Return the [X, Y] coordinate for the center point of the cell that contains the specified text.  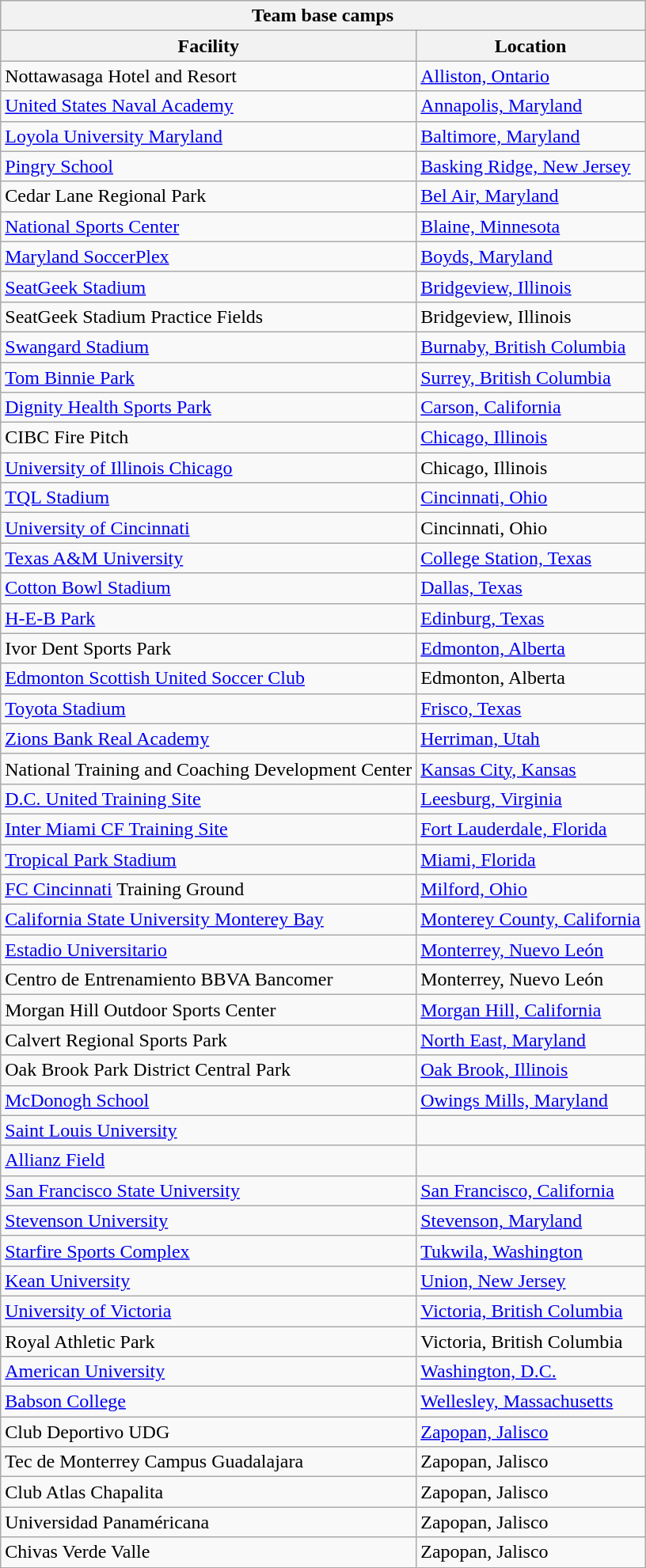
Babson College [209, 1402]
Dignity Health Sports Park [209, 408]
Chivas Verde Valle [209, 1552]
SeatGeek Stadium Practice Fields [209, 317]
Surrey, British Columbia [530, 378]
Boyds, Maryland [530, 256]
D.C. United Training Site [209, 799]
Allianz Field [209, 1160]
University of Illinois Chicago [209, 468]
Dallas, Texas [530, 588]
Universidad Panaméricana [209, 1522]
Cotton Bowl Stadium [209, 588]
Toyota Stadium [209, 708]
Leesburg, Virginia [530, 799]
Location [530, 46]
Milford, Ohio [530, 890]
SeatGeek Stadium [209, 287]
Monterey County, California [530, 920]
Team base camps [323, 16]
Oak Brook Park District Central Park [209, 1070]
Pingry School [209, 166]
Tukwila, Washington [530, 1251]
Calvert Regional Sports Park [209, 1040]
Stevenson, Maryland [530, 1221]
Herriman, Utah [530, 738]
Union, New Jersey [530, 1281]
Basking Ridge, New Jersey [530, 166]
Wellesley, Massachusetts [530, 1402]
Washington, D.C. [530, 1372]
San Francisco, California [530, 1190]
TQL Stadium [209, 498]
Centro de Entrenamiento BBVA Bancomer [209, 980]
Burnaby, British Columbia [530, 347]
Zions Bank Real Academy [209, 738]
Edinburg, Texas [530, 618]
Club Atlas Chapalita [209, 1492]
Tec de Monterrey Campus Guadalajara [209, 1462]
Starfire Sports Complex [209, 1251]
Saint Louis University [209, 1130]
Cedar Lane Regional Park [209, 196]
National Sports Center [209, 226]
Carson, California [530, 408]
Royal Athletic Park [209, 1342]
University of Cincinnati [209, 528]
Nottawasaga Hotel and Resort [209, 76]
Fort Lauderdale, Florida [530, 829]
California State University Monterey Bay [209, 920]
Stevenson University [209, 1221]
Morgan Hill, California [530, 1010]
North East, Maryland [530, 1040]
Morgan Hill Outdoor Sports Center [209, 1010]
Owings Mills, Maryland [530, 1100]
H-E-B Park [209, 618]
Bel Air, Maryland [530, 196]
Loyola University Maryland [209, 136]
CIBC Fire Pitch [209, 438]
Annapolis, Maryland [530, 106]
Miami, Florida [530, 859]
Frisco, Texas [530, 708]
Estadio Universitario [209, 950]
Club Deportivo UDG [209, 1432]
Alliston, Ontario [530, 76]
United States Naval Academy [209, 106]
Tropical Park Stadium [209, 859]
Ivor Dent Sports Park [209, 648]
Baltimore, Maryland [530, 136]
Texas A&M University [209, 558]
Maryland SoccerPlex [209, 256]
Oak Brook, Illinois [530, 1070]
Inter Miami CF Training Site [209, 829]
College Station, Texas [530, 558]
McDonogh School [209, 1100]
University of Victoria [209, 1311]
National Training and Coaching Development Center [209, 769]
Kean University [209, 1281]
Swangard Stadium [209, 347]
Tom Binnie Park [209, 378]
San Francisco State University [209, 1190]
Kansas City, Kansas [530, 769]
Facility [209, 46]
American University [209, 1372]
FC Cincinnati Training Ground [209, 890]
Edmonton Scottish United Soccer Club [209, 678]
Blaine, Minnesota [530, 226]
